Return the (X, Y) coordinate for the center point of the cell that contains the specified text.  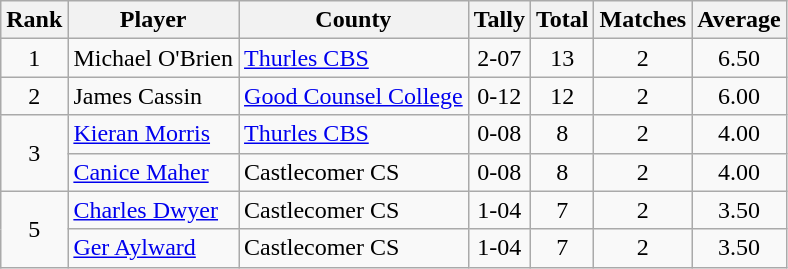
0-12 (499, 96)
6.50 (740, 58)
Matches (643, 20)
Tally (499, 20)
6.00 (740, 96)
12 (562, 96)
5 (34, 229)
Good Counsel College (354, 96)
Rank (34, 20)
13 (562, 58)
Ger Aylward (154, 248)
1 (34, 58)
Total (562, 20)
County (354, 20)
Player (154, 20)
Canice Maher (154, 172)
James Cassin (154, 96)
Average (740, 20)
3 (34, 153)
Charles Dwyer (154, 210)
Kieran Morris (154, 134)
Michael O'Brien (154, 58)
2-07 (499, 58)
